Return [X, Y] of the center of cell containing provided text 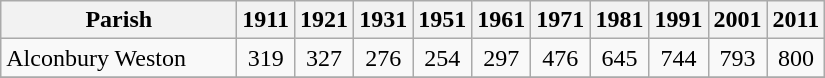
1951 [442, 20]
327 [324, 58]
1931 [384, 20]
Parish [119, 20]
276 [384, 58]
2001 [738, 20]
1971 [560, 20]
793 [738, 58]
1981 [620, 20]
1961 [502, 20]
645 [620, 58]
1921 [324, 20]
1911 [266, 20]
800 [796, 58]
476 [560, 58]
744 [678, 58]
2011 [796, 20]
297 [502, 58]
Alconbury Weston [119, 58]
254 [442, 58]
1991 [678, 20]
319 [266, 58]
